Locate the cell with the specified text and output its [x, y] center coordinate. 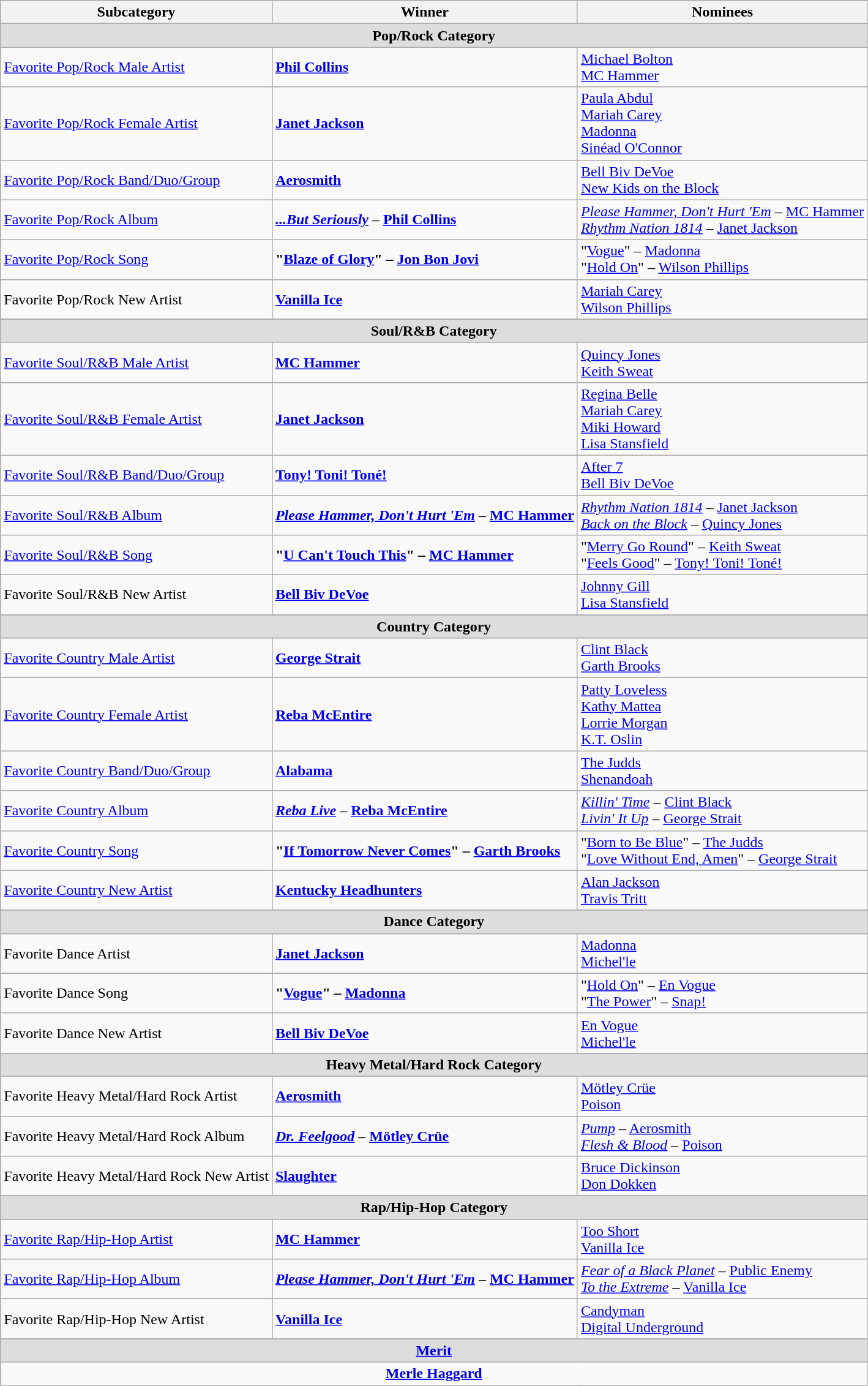
"Vogue" – Madonna [425, 993]
Favorite Pop/Rock New Artist [137, 299]
En Vogue Michel'le [722, 1033]
Soul/R&B Category [434, 331]
Bell Biv DeVoe New Kids on the Block [722, 180]
Favorite Soul/R&B Band/Duo/Group [137, 475]
Kentucky Headhunters [425, 891]
Quincy Jones Keith Sweat [722, 363]
Dr. Feelgood – Mötley Crüe [425, 1136]
Dance Category [434, 922]
"Vogue" – Madonna "Hold On" – Wilson Phillips [722, 260]
Favorite Soul/R&B Song [137, 555]
Favorite Pop/Rock Album [137, 219]
Candyman Digital Underground [722, 1319]
Mariah Carey Wilson Phillips [722, 299]
Phil Collins [425, 67]
Favorite Heavy Metal/Hard Rock Artist [137, 1096]
Favorite Country New Artist [137, 891]
Favorite Pop/Rock Band/Duo/Group [137, 180]
Killin' Time – Clint Black Livin' It Up – George Strait [722, 811]
Merle Haggard [434, 1374]
Favorite Country Album [137, 811]
...But Seriously – Phil Collins [425, 219]
Michael Bolton MC Hammer [722, 67]
Paula Abdul Mariah Carey Madonna Sinéad O'Connor [722, 124]
Regina Belle Mariah Carey Miki Howard Lisa Stansfield [722, 419]
Reba McEntire [425, 714]
Favorite Pop/Rock Male Artist [137, 67]
Please Hammer, Don't Hurt 'Em – MC Hammer Rhythm Nation 1814 – Janet Jackson [722, 219]
Alan Jackson Travis Tritt [722, 891]
"Merry Go Round" – Keith Sweat "Feels Good" – Tony! Toni! Toné! [722, 555]
Favorite Country Male Artist [137, 658]
Favorite Dance Artist [137, 953]
Johnny Gill Lisa Stansfield [722, 595]
Madonna Michel'le [722, 953]
Fear of a Black Planet – Public Enemy To the Extreme – Vanilla Ice [722, 1279]
Subcategory [137, 12]
Favorite Country Song [137, 850]
Favorite Pop/Rock Song [137, 260]
Favorite Soul/R&B Male Artist [137, 363]
Alabama [425, 770]
Favorite Rap/Hip-Hop Album [137, 1279]
Favorite Dance New Artist [137, 1033]
Favorite Pop/Rock Female Artist [137, 124]
"If Tomorrow Never Comes" – Garth Brooks [425, 850]
Reba Live – Reba McEntire [425, 811]
"U Can't Touch This" – MC Hammer [425, 555]
Clint Black Garth Brooks [722, 658]
Favorite Country Band/Duo/Group [137, 770]
Bruce Dickinson Don Dokken [722, 1176]
Country Category [434, 627]
Pop/Rock Category [434, 36]
Favorite Rap/Hip-Hop Artist [137, 1240]
"Born to Be Blue" – The Judds "Love Without End, Amen" – George Strait [722, 850]
Too Short Vanilla Ice [722, 1240]
Winner [425, 12]
Heavy Metal/Hard Rock Category [434, 1064]
Pump – Aerosmith Flesh & Blood – Poison [722, 1136]
Rap/Hip-Hop Category [434, 1208]
Favorite Soul/R&B Album [137, 514]
The Judds Shenandoah [722, 770]
Favorite Rap/Hip-Hop New Artist [137, 1319]
"Blaze of Glory" – Jon Bon Jovi [425, 260]
After 7 Bell Biv DeVoe [722, 475]
Nominees [722, 12]
Favorite Country Female Artist [137, 714]
Patty Loveless Kathy Mattea Lorrie Morgan K.T. Oslin [722, 714]
Favorite Soul/R&B New Artist [137, 595]
Mötley Crüe Poison [722, 1096]
George Strait [425, 658]
Favorite Dance Song [137, 993]
Merit [434, 1350]
"Hold On" – En Vogue "The Power" – Snap! [722, 993]
Tony! Toni! Toné! [425, 475]
Favorite Heavy Metal/Hard Rock Album [137, 1136]
Rhythm Nation 1814 – Janet Jackson Back on the Block – Quincy Jones [722, 514]
Favorite Soul/R&B Female Artist [137, 419]
Slaughter [425, 1176]
Favorite Heavy Metal/Hard Rock New Artist [137, 1176]
